From the cell containing the given text, extract its center point as [X, Y] coordinate. 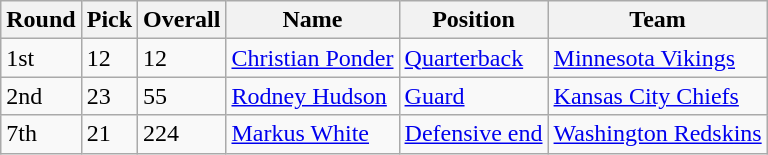
Name [312, 20]
Position [474, 20]
23 [109, 96]
Defensive end [474, 134]
Round [41, 20]
21 [109, 134]
Christian Ponder [312, 58]
1st [41, 58]
Rodney Hudson [312, 96]
7th [41, 134]
Guard [474, 96]
Washington Redskins [658, 134]
Overall [182, 20]
2nd [41, 96]
224 [182, 134]
Pick [109, 20]
Markus White [312, 134]
Kansas City Chiefs [658, 96]
Minnesota Vikings [658, 58]
Quarterback [474, 58]
55 [182, 96]
Team [658, 20]
